Pinpoint the cell where the given text exists, returning its [X, Y] midpoint coordinate. 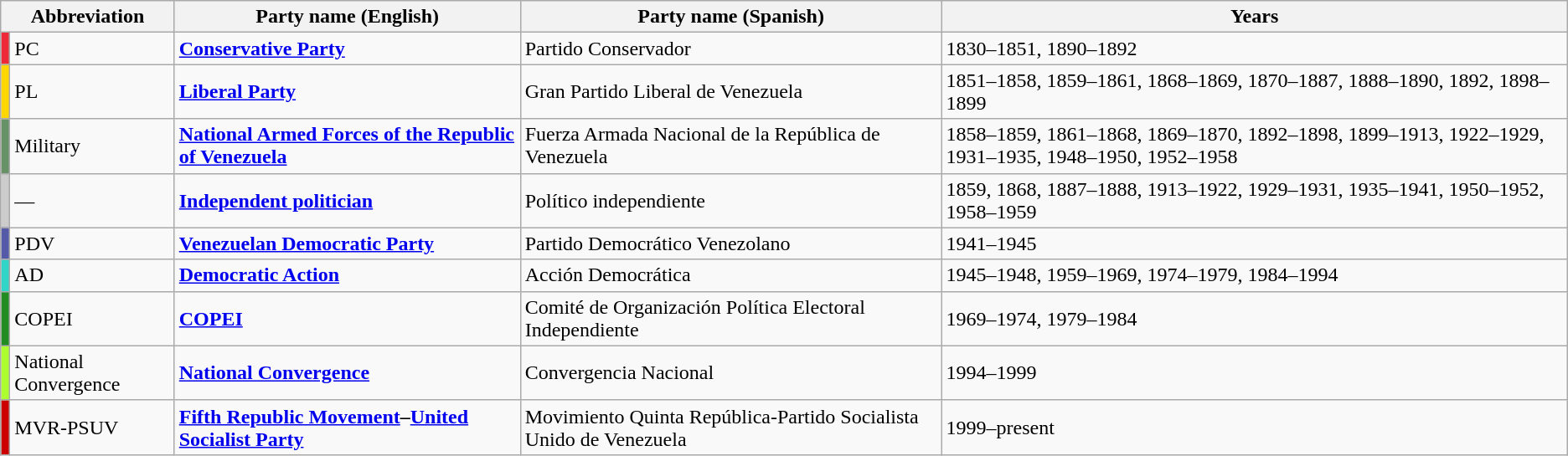
Democratic Action [347, 275]
Party name (English) [347, 17]
Convergencia Nacional [730, 373]
Partido Democrático Venezolano [730, 243]
1851–1858, 1859–1861, 1868–1869, 1870–1887, 1888–1890, 1892, 1898–1899 [1255, 92]
Fuerza Armada Nacional de la República de Venezuela [730, 146]
Abbreviation [87, 17]
Gran Partido Liberal de Venezuela [730, 92]
Movimiento Quinta República-Partido Socialista Unido de Venezuela [730, 427]
PL [92, 92]
Party name (Spanish) [730, 17]
1999–present [1255, 427]
1830–1851, 1890–1892 [1255, 49]
Comité de Organización Política Electoral Independiente [730, 318]
National Armed Forces of the Republic of Venezuela [347, 146]
1858–1859, 1861–1868, 1869–1870, 1892–1898, 1899–1913, 1922–1929, 1931–1935, 1948–1950, 1952–1958 [1255, 146]
Military [92, 146]
Político independiente [730, 201]
Partido Conservador [730, 49]
AD [92, 275]
Acción Democrática [730, 275]
Independent politician [347, 201]
Conservative Party [347, 49]
1945–1948, 1959–1969, 1974–1979, 1984–1994 [1255, 275]
Venezuelan Democratic Party [347, 243]
Years [1255, 17]
Liberal Party [347, 92]
1859, 1868, 1887–1888, 1913–1922, 1929–1931, 1935–1941, 1950–1952, 1958–1959 [1255, 201]
Fifth Republic Movement–United Socialist Party [347, 427]
MVR-PSUV [92, 427]
— [92, 201]
PC [92, 49]
1969–1974, 1979–1984 [1255, 318]
1994–1999 [1255, 373]
1941–1945 [1255, 243]
PDV [92, 243]
